Find where the given text appears and provide that cell's center as [X, Y] coordinate. 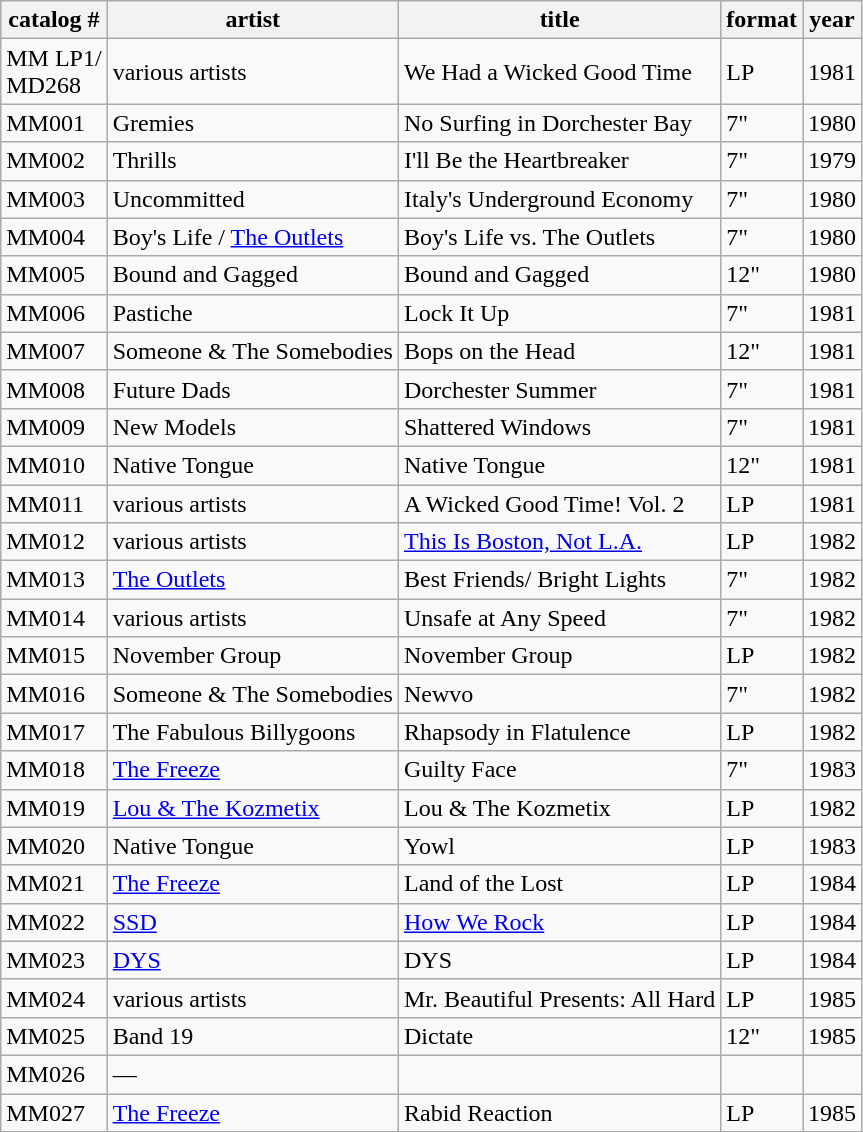
Yowl [559, 846]
Rabid Reaction [559, 1113]
MM026 [54, 1074]
MM004 [54, 237]
MM018 [54, 770]
MM003 [54, 199]
Newvo [559, 694]
MM023 [54, 960]
MM010 [54, 465]
Rhapsody in Flatulence [559, 732]
Boy's Life / The Outlets [252, 237]
Land of the Lost [559, 884]
Pastiche [252, 313]
MM020 [54, 846]
MM013 [54, 580]
This Is Boston, Not L.A. [559, 542]
Italy's Underground Economy [559, 199]
year [832, 20]
MM LP1/MD268 [54, 72]
MM007 [54, 351]
We Had a Wicked Good Time [559, 72]
format [762, 20]
New Models [252, 427]
Uncommitted [252, 199]
How We Rock [559, 922]
Bops on the Head [559, 351]
Dorchester Summer [559, 389]
MM002 [54, 161]
MM021 [54, 884]
MM011 [54, 503]
MM006 [54, 313]
Shattered Windows [559, 427]
Dictate [559, 1036]
The Outlets [252, 580]
catalog # [54, 20]
Guilty Face [559, 770]
MM015 [54, 656]
MM017 [54, 732]
MM022 [54, 922]
MM008 [54, 389]
SSD [252, 922]
MM016 [54, 694]
MM009 [54, 427]
A Wicked Good Time! Vol. 2 [559, 503]
MM014 [54, 618]
MM024 [54, 998]
Mr. Beautiful Presents: All Hard [559, 998]
Thrills [252, 161]
Future Dads [252, 389]
MM019 [54, 808]
Boy's Life vs. The Outlets [559, 237]
— [252, 1074]
I'll Be the Heartbreaker [559, 161]
MM027 [54, 1113]
MM005 [54, 275]
artist [252, 20]
MM025 [54, 1036]
No Surfing in Dorchester Bay [559, 123]
MM001 [54, 123]
Lock It Up [559, 313]
Unsafe at Any Speed [559, 618]
1979 [832, 161]
The Fabulous Billygoons [252, 732]
MM012 [54, 542]
title [559, 20]
Band 19 [252, 1036]
Gremies [252, 123]
Best Friends/ Bright Lights [559, 580]
